Search for the cell housing the specified text and yield its (x, y) center coordinate. 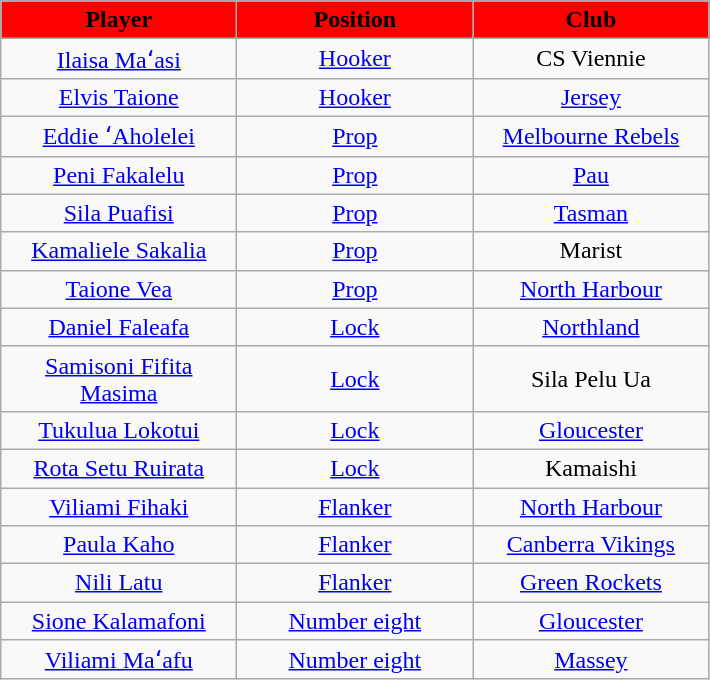
Player (119, 20)
Canberra Vikings (591, 545)
Jersey (591, 97)
Sione Kalamafoni (119, 621)
Elvis Taione (119, 97)
Green Rockets (591, 583)
Daniel Faleafa (119, 327)
CS Viennie (591, 59)
Rota Setu Ruirata (119, 468)
Viliami Fihaki (119, 507)
Eddie ʻAholelei (119, 136)
Tasman (591, 213)
Samisoni Fifita Masima (119, 378)
Paula Kaho (119, 545)
Club (591, 20)
Sila Pelu Ua (591, 378)
Peni Fakalelu (119, 175)
Kamaishi (591, 468)
Viliami Maʻafu (119, 660)
Marist (591, 251)
Melbourne Rebels (591, 136)
Taione Vea (119, 289)
Sila Puafisi (119, 213)
Position (355, 20)
Kamaliele Sakalia (119, 251)
Massey (591, 660)
Tukulua Lokotui (119, 430)
Northland (591, 327)
Pau (591, 175)
Ilaisa Maʻasi (119, 59)
Nili Latu (119, 583)
